Capture the cell that displays the provided text and extract its (x, y) central coordinate. 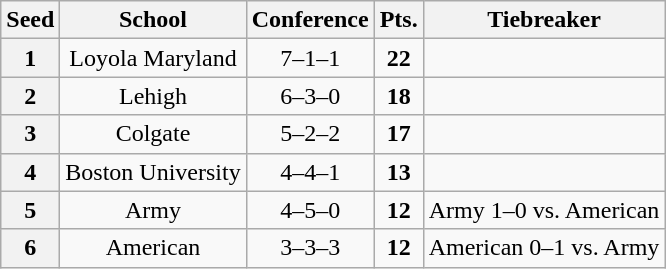
22 (398, 58)
Conference (310, 20)
2 (30, 96)
Seed (30, 20)
American 0–1 vs. Army (544, 248)
13 (398, 172)
4 (30, 172)
Tiebreaker (544, 20)
5–2–2 (310, 134)
American (153, 248)
Pts. (398, 20)
7–1–1 (310, 58)
6 (30, 248)
Boston University (153, 172)
Colgate (153, 134)
17 (398, 134)
Army 1–0 vs. American (544, 210)
6–3–0 (310, 96)
4–4–1 (310, 172)
Lehigh (153, 96)
18 (398, 96)
School (153, 20)
Loyola Maryland (153, 58)
5 (30, 210)
4–5–0 (310, 210)
1 (30, 58)
3–3–3 (310, 248)
3 (30, 134)
Army (153, 210)
